Scan for the cell matching the given text and deliver its (x, y) coordinate at center. 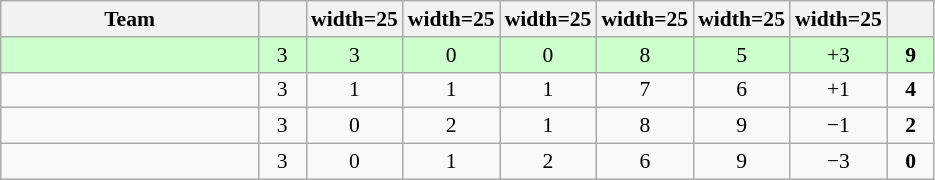
5 (742, 55)
−3 (838, 162)
7 (644, 90)
4 (911, 90)
+3 (838, 55)
+1 (838, 90)
Team (130, 19)
−1 (838, 126)
